Return [x, y] of the center of cell containing provided text 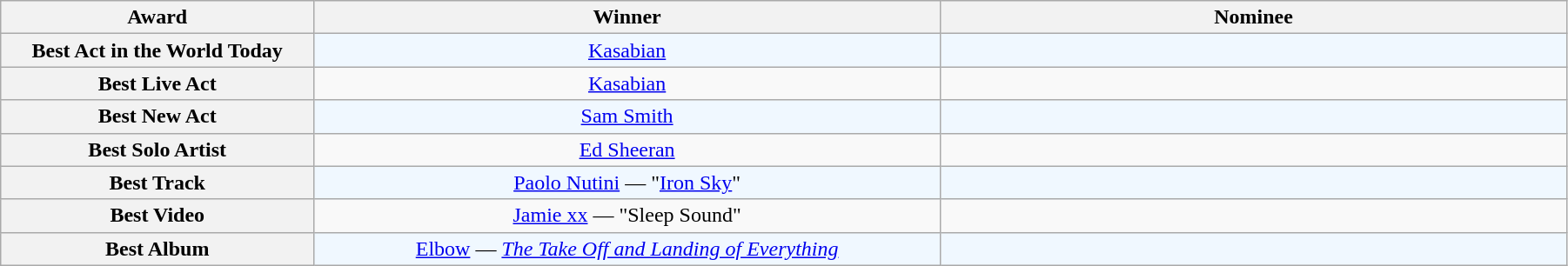
Best Video [157, 216]
Jamie xx — "Sleep Sound" [627, 216]
Ed Sheeran [627, 150]
Elbow — The Take Off and Landing of Everything [627, 249]
Best Solo Artist [157, 150]
Best Album [157, 249]
Paolo Nutini — "Iron Sky" [627, 183]
Best Live Act [157, 83]
Award [157, 17]
Sam Smith [627, 116]
Winner [627, 17]
Best Act in the World Today [157, 50]
Best New Act [157, 116]
Best Track [157, 183]
Nominee [1254, 17]
